Identify which cell holds the provided text, then report its [x, y] central coordinate. 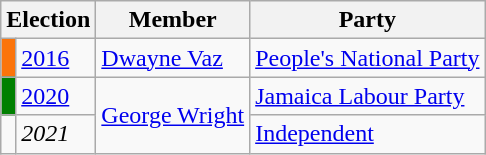
Independent [368, 134]
Dwayne Vaz [173, 58]
People's National Party [368, 58]
2021 [56, 134]
2016 [56, 58]
Election [48, 20]
Member [173, 20]
Party [368, 20]
Jamaica Labour Party [368, 96]
2020 [56, 96]
George Wright [173, 115]
